From the cell containing the given text, extract its center point as [x, y] coordinate. 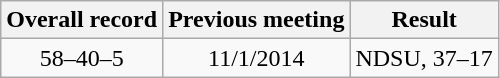
Overall record [82, 20]
11/1/2014 [256, 58]
Previous meeting [256, 20]
NDSU, 37–17 [424, 58]
Result [424, 20]
58–40–5 [82, 58]
